Return the (x, y) coordinate for the center point of the cell that contains the specified text.  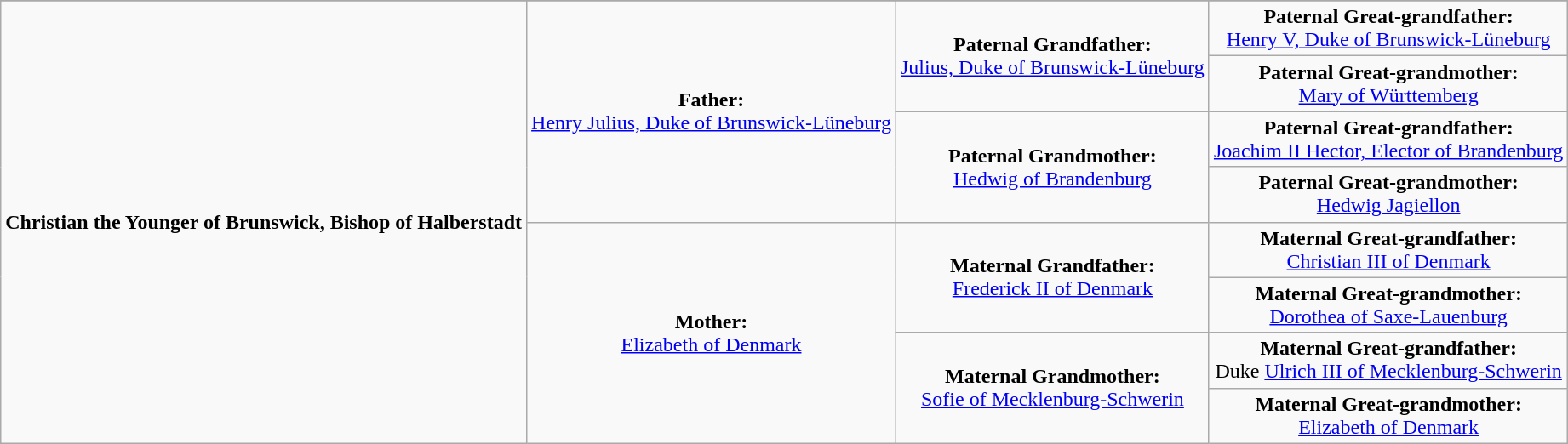
Father:Henry Julius, Duke of Brunswick-Lüneburg (712, 111)
Maternal Great-grandmother:Dorothea of Saxe-Lauenburg (1388, 305)
Maternal Great-grandmother:Elizabeth of Denmark (1388, 415)
Maternal Great-grandfather:Duke Ulrich III of Mecklenburg-Schwerin (1388, 361)
Paternal Great-grandfather:Joachim II Hector, Elector of Brandenburg (1388, 139)
Mother:Elizabeth of Denmark (712, 333)
Paternal Great-grandmother:Hedwig Jagiellon (1388, 194)
Maternal Grandmother:Sofie of Mecklenburg-Schwerin (1052, 388)
Paternal Great-grandfather:Henry V, Duke of Brunswick-Lüneburg (1388, 29)
Maternal Great-grandfather:Christian III of Denmark (1388, 250)
Maternal Grandfather:Frederick II of Denmark (1052, 277)
Paternal Great-grandmother:Mary of Württemberg (1388, 83)
Paternal Grandfather:Julius, Duke of Brunswick-Lüneburg (1052, 56)
Paternal Grandmother:Hedwig of Brandenburg (1052, 167)
Christian the Younger of Brunswick, Bishop of Halberstadt (264, 222)
